Determine the [x, y] coordinate at the center of the cell enclosing the given text.  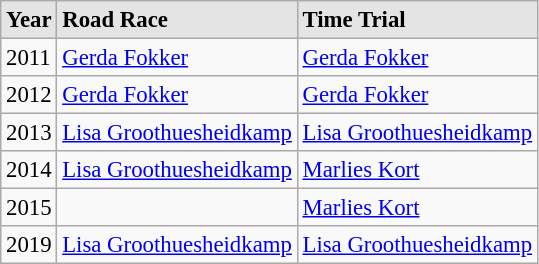
Road Race [177, 20]
2019 [29, 245]
2012 [29, 95]
2011 [29, 58]
2014 [29, 170]
2015 [29, 208]
Time Trial [417, 20]
2013 [29, 133]
Year [29, 20]
